Extract the (X, Y) coordinate from the center of the cell holding the provided text.  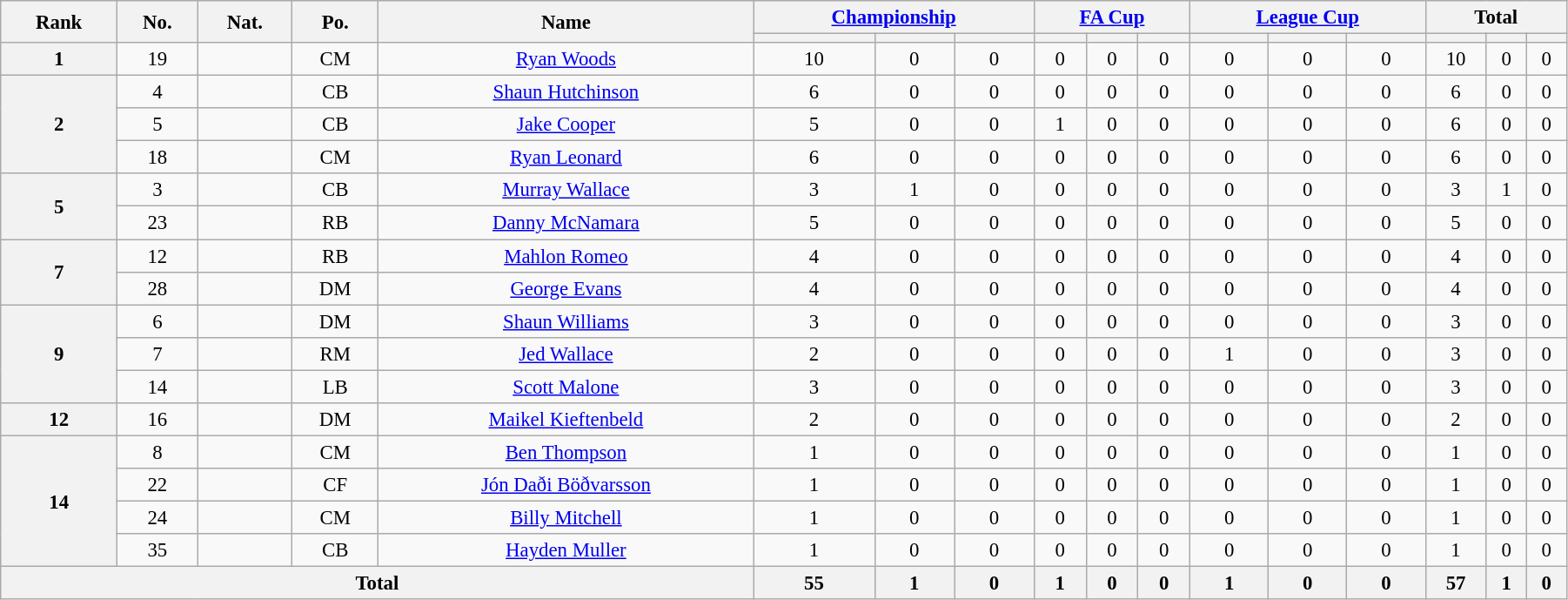
9 (59, 354)
Scott Malone (566, 387)
Rank (59, 22)
Shaun Williams (566, 321)
22 (158, 485)
Po. (336, 22)
Name (566, 22)
Billy Mitchell (566, 517)
CF (336, 485)
RM (336, 354)
FA Cup (1112, 17)
League Cup (1308, 17)
55 (814, 583)
Ryan Woods (566, 59)
Jake Cooper (566, 125)
George Evans (566, 288)
No. (158, 22)
16 (158, 420)
Maikel Kieftenbeld (566, 420)
57 (1456, 583)
Mahlon Romeo (566, 256)
Hayden Muller (566, 550)
Nat. (245, 22)
35 (158, 550)
24 (158, 517)
Danny McNamara (566, 223)
8 (158, 452)
23 (158, 223)
Ryan Leonard (566, 158)
28 (158, 288)
Shaun Hutchinson (566, 92)
19 (158, 59)
18 (158, 158)
Murray Wallace (566, 191)
LB (336, 387)
Championship (894, 17)
Jed Wallace (566, 354)
Jón Daði Böðvarsson (566, 485)
Ben Thompson (566, 452)
